Capture the cell that displays the provided text and extract its (x, y) central coordinate. 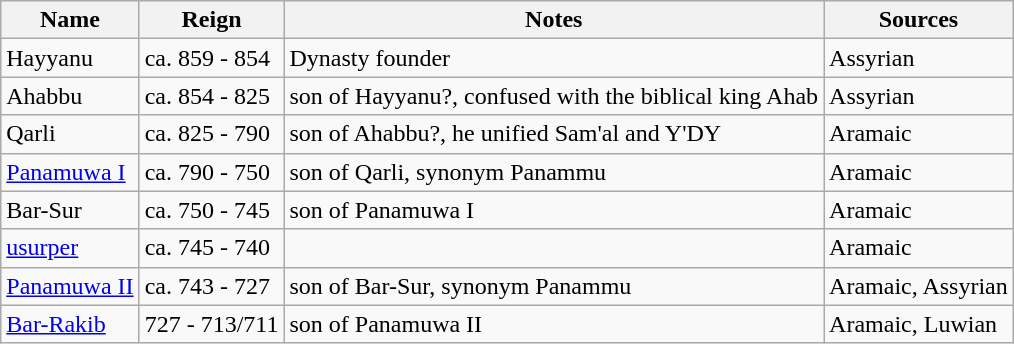
Aramaic, Luwian (919, 324)
Qarli (70, 134)
usurper (70, 248)
ca. 790 - 750 (212, 172)
Dynasty founder (554, 58)
Sources (919, 20)
727 - 713/711 (212, 324)
Aramaic, Assyrian (919, 286)
Bar-Sur (70, 210)
son of Qarli, synonym Panammu (554, 172)
ca. 745 - 740 (212, 248)
ca. 750 - 745 (212, 210)
Name (70, 20)
son of Panamuwa II (554, 324)
Reign (212, 20)
ca. 859 - 854 (212, 58)
ca. 825 - 790 (212, 134)
Bar-Rakib (70, 324)
ca. 854 - 825 (212, 96)
son of Ahabbu?, he unified Sam'al and Y'DY (554, 134)
Hayyanu (70, 58)
Panamuwa II (70, 286)
ca. 743 - 727 (212, 286)
son of Panamuwa I (554, 210)
Ahabbu (70, 96)
son of Bar-Sur, synonym Panammu (554, 286)
son of Hayyanu?, confused with the biblical king Ahab (554, 96)
Notes (554, 20)
Panamuwa I (70, 172)
